Locate the cell with the specified text and output its [x, y] center coordinate. 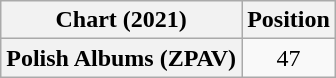
Polish Albums (ZPAV) [122, 58]
Position [289, 20]
47 [289, 58]
Chart (2021) [122, 20]
